Find where the given text appears and provide that cell's center as [x, y] coordinate. 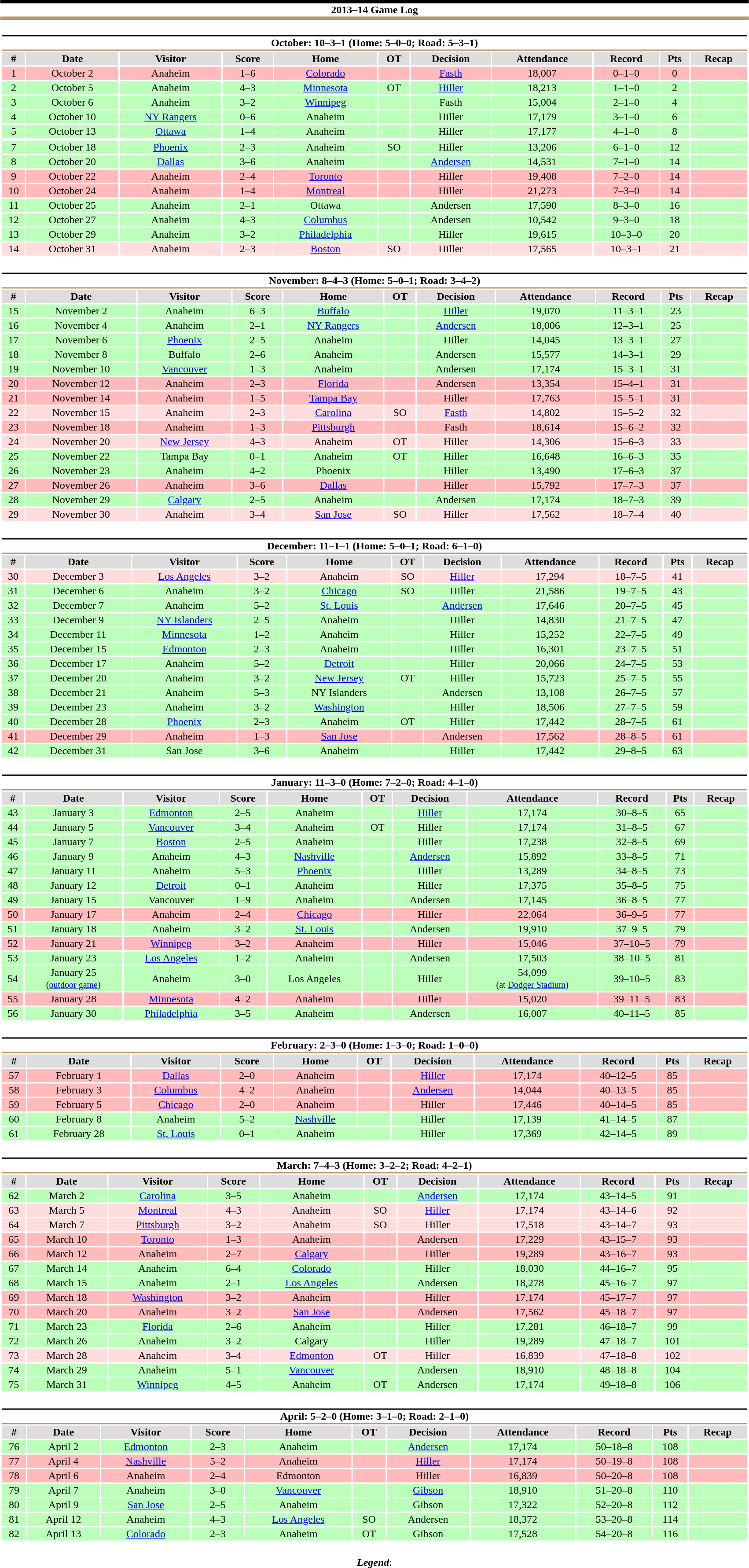
January 7 [73, 842]
19,408 [542, 177]
34 [13, 634]
1 [13, 74]
45–18–7 [618, 1312]
39–10–5 [632, 978]
November 20 [81, 442]
February 1 [78, 1075]
17,446 [527, 1104]
13,354 [546, 383]
18,614 [546, 427]
5–1 [233, 1370]
32–8–5 [632, 842]
6 [675, 117]
November 12 [81, 383]
40–11–5 [632, 1014]
October 5 [73, 88]
95 [672, 1268]
91 [672, 1196]
0 [675, 74]
54,099(at Dodger Stadium) [532, 978]
January 30 [73, 1014]
16,301 [550, 649]
2–7 [233, 1254]
November 26 [81, 486]
60 [14, 1119]
36–8–5 [632, 900]
43–15–7 [618, 1239]
15–4–1 [628, 383]
50 [12, 914]
October: 10–3–1 (Home: 5–0–0; Road: 5–3–1) [374, 43]
17,590 [542, 206]
March: 7–4–3 (Home: 3–2–2; Road: 4–2–1) [374, 1166]
37–10–5 [632, 943]
51–20–8 [614, 1490]
5 [13, 132]
9–3–0 [626, 220]
41–14–5 [618, 1119]
January 3 [73, 813]
26–7–5 [631, 692]
15,792 [546, 486]
99 [672, 1326]
16,648 [546, 456]
64 [14, 1225]
42 [13, 751]
28 [13, 500]
43–14–7 [618, 1225]
36–9–5 [632, 914]
December 17 [78, 663]
24–7–5 [631, 663]
47–18–8 [618, 1355]
February 5 [78, 1104]
December 31 [78, 751]
17,177 [542, 132]
December 21 [78, 692]
March 28 [67, 1355]
40–12–5 [618, 1075]
30 [13, 576]
50–18–8 [614, 1447]
17,369 [527, 1134]
10–3–1 [626, 249]
62 [14, 1196]
February: 2–3–0 (Home: 1–3–0; Road: 1–0–0) [374, 1045]
15,723 [550, 678]
45–16–7 [618, 1283]
0–6 [248, 117]
April 6 [63, 1476]
January 25(outdoor game) [73, 978]
15–3–1 [628, 369]
50–19–8 [614, 1461]
January 28 [73, 999]
46–18–7 [618, 1326]
March 31 [67, 1384]
February 28 [78, 1134]
December 20 [78, 678]
44–16–7 [618, 1268]
33–8–5 [632, 856]
17,503 [532, 958]
January 12 [73, 885]
November 6 [81, 340]
18,006 [546, 325]
October 13 [73, 132]
6–1–0 [626, 147]
10–3–0 [626, 235]
7–1–0 [626, 162]
December: 11–1–1 (Home: 5–0–1; Road: 6–1–0) [374, 546]
101 [672, 1341]
16–6–3 [628, 456]
November 4 [81, 325]
6–3 [257, 311]
28–8–5 [631, 736]
110 [670, 1490]
November: 8–4–3 (Home: 5–0–1; Road: 3–4–2) [374, 281]
14,531 [542, 162]
March 12 [67, 1254]
17,375 [532, 885]
18,278 [529, 1283]
November 14 [81, 398]
January 9 [73, 856]
38 [13, 692]
April 4 [63, 1461]
October 10 [73, 117]
15–6–2 [628, 427]
14–3–1 [628, 354]
2–1–0 [626, 103]
43–14–5 [618, 1196]
13,289 [532, 871]
87 [672, 1119]
January 23 [73, 958]
January 11 [73, 871]
1–9 [243, 900]
8–3–0 [626, 206]
April: 5–2–0 (Home: 3–1–0; Road: 2–1–0) [374, 1417]
18,007 [542, 74]
28–7–5 [631, 721]
December 15 [78, 649]
21–7–5 [631, 620]
25–7–5 [631, 678]
22 [13, 412]
17,238 [532, 842]
34–8–5 [632, 871]
43–14–6 [618, 1210]
2013–14 Game Log [374, 10]
17–6–3 [628, 471]
56 [12, 1014]
December 11 [78, 634]
1–1–0 [626, 88]
19,615 [542, 235]
March 20 [67, 1312]
17,763 [546, 398]
December 28 [78, 721]
January 5 [73, 827]
21,273 [542, 191]
47–18–7 [618, 1341]
November 30 [81, 515]
70 [14, 1312]
November 29 [81, 500]
17,179 [542, 117]
January 21 [73, 943]
October 24 [73, 191]
9 [13, 177]
104 [672, 1370]
18,372 [523, 1519]
January 15 [73, 900]
92 [672, 1210]
October 6 [73, 103]
44 [12, 827]
21,586 [550, 591]
27–7–5 [631, 707]
March 15 [67, 1283]
13 [13, 235]
11 [13, 206]
4–5 [233, 1384]
48–18–8 [618, 1370]
February 8 [78, 1119]
October 31 [73, 249]
17,518 [529, 1225]
29–8–5 [631, 751]
April 2 [63, 1447]
52–20–8 [614, 1505]
66 [14, 1254]
15,046 [532, 943]
82 [14, 1534]
March 23 [67, 1326]
14,802 [546, 412]
October 27 [73, 220]
17,528 [523, 1534]
40–14–5 [618, 1104]
11–3–1 [628, 311]
October 25 [73, 206]
14,045 [546, 340]
4–1–0 [626, 132]
45–17–7 [618, 1297]
37–9–5 [632, 929]
February 3 [78, 1090]
48 [12, 885]
November 22 [81, 456]
17,229 [529, 1239]
January: 11–3–0 (Home: 7–2–0; Road: 4–1–0) [374, 783]
80 [14, 1505]
49–18–8 [618, 1384]
106 [672, 1384]
14,830 [550, 620]
116 [670, 1534]
March 2 [67, 1196]
April 12 [63, 1519]
38–10–5 [632, 958]
19,910 [532, 929]
46 [12, 856]
18–7–5 [631, 576]
50–20–8 [614, 1476]
35–8–5 [632, 885]
October 20 [73, 162]
March 5 [67, 1210]
18,506 [550, 707]
15,892 [532, 856]
April 13 [63, 1534]
43–16–7 [618, 1254]
78 [14, 1476]
7 [13, 147]
20,066 [550, 663]
December 3 [78, 576]
18,213 [542, 88]
March 18 [67, 1297]
53–20–8 [614, 1519]
17–7–3 [628, 486]
15,020 [532, 999]
18–7–4 [628, 515]
18,030 [529, 1268]
November 2 [81, 311]
54 [12, 978]
17,646 [550, 605]
15,577 [546, 354]
1–6 [248, 74]
0–1–0 [626, 74]
3–1–0 [626, 117]
17,281 [529, 1326]
November 23 [81, 471]
58 [14, 1090]
17,145 [532, 900]
March 29 [67, 1370]
16,007 [532, 1014]
January 17 [73, 914]
12–3–1 [628, 325]
1–5 [257, 398]
7–3–0 [626, 191]
36 [13, 663]
13,490 [546, 471]
30–8–5 [632, 813]
76 [14, 1447]
15,004 [542, 103]
19–7–5 [631, 591]
December 6 [78, 591]
October 18 [73, 147]
March 26 [67, 1341]
17 [13, 340]
31–8–5 [632, 827]
114 [670, 1519]
November 15 [81, 412]
December 29 [78, 736]
52 [12, 943]
October 2 [73, 74]
December 9 [78, 620]
March 10 [67, 1239]
19 [13, 369]
December 23 [78, 707]
13,206 [542, 147]
October 29 [73, 235]
39–11–5 [632, 999]
40–13–5 [618, 1090]
22–7–5 [631, 634]
72 [14, 1341]
14,306 [546, 442]
17,294 [550, 576]
20–7–5 [631, 605]
17,322 [523, 1505]
14,044 [527, 1090]
October 22 [73, 177]
24 [13, 442]
March 7 [67, 1225]
13,108 [550, 692]
15 [13, 311]
15–6–3 [628, 442]
15,252 [550, 634]
112 [670, 1505]
74 [14, 1370]
December 7 [78, 605]
10,542 [542, 220]
15–5–2 [628, 412]
19,070 [546, 311]
102 [672, 1355]
89 [672, 1134]
18–7–3 [628, 500]
17,565 [542, 249]
7–2–0 [626, 177]
6–4 [233, 1268]
17,139 [527, 1119]
54–20–8 [614, 1534]
November 10 [81, 369]
10 [13, 191]
3 [13, 103]
22,064 [532, 914]
April 7 [63, 1490]
68 [14, 1283]
23–7–5 [631, 649]
November 18 [81, 427]
15–5–1 [628, 398]
March 14 [67, 1268]
13–3–1 [628, 340]
January 18 [73, 929]
26 [13, 471]
42–14–5 [618, 1134]
April 9 [63, 1505]
November 8 [81, 354]
